Return (X, Y) of the center of cell containing provided text 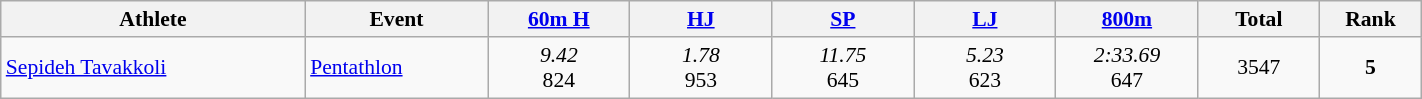
2:33.69647 (1127, 68)
Rank (1371, 19)
11.75645 (843, 68)
3547 (1259, 68)
SP (843, 19)
Sepideh Tavakkoli (153, 68)
LJ (985, 19)
9.42824 (559, 68)
Total (1259, 19)
5 (1371, 68)
HJ (701, 19)
5.23623 (985, 68)
Pentathlon (396, 68)
Athlete (153, 19)
60m H (559, 19)
1.78953 (701, 68)
800m (1127, 19)
Event (396, 19)
